Search for the cell housing the specified text and yield its (x, y) center coordinate. 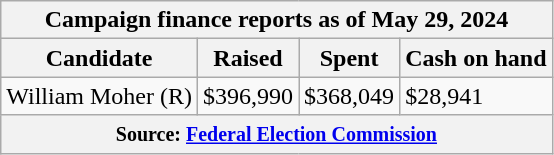
Source: Federal Election Commission (276, 134)
$368,049 (350, 96)
$396,990 (248, 96)
William Moher (R) (100, 96)
Candidate (100, 58)
Raised (248, 58)
Campaign finance reports as of May 29, 2024 (276, 20)
Spent (350, 58)
Cash on hand (476, 58)
$28,941 (476, 96)
